Determine the (X, Y) coordinate at the center of the cell enclosing the given text.  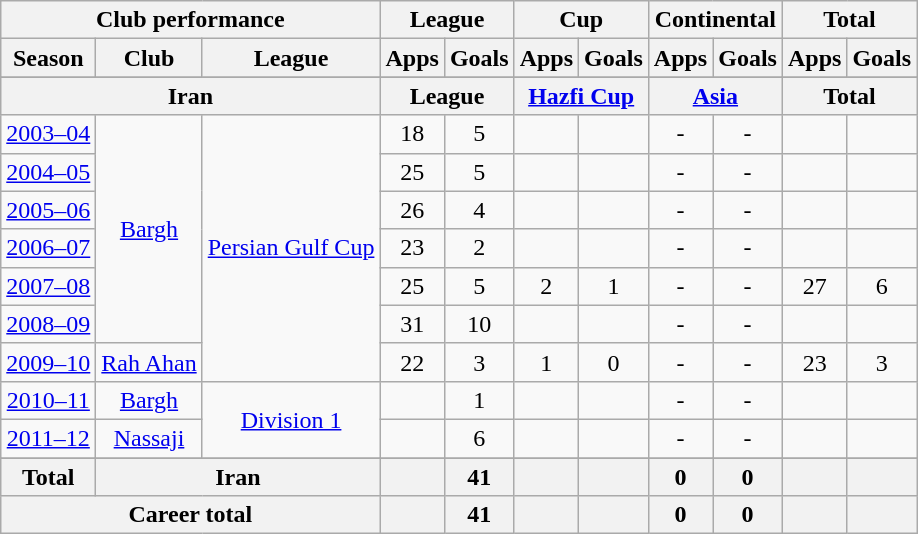
Rah Ahan (149, 362)
2005–06 (48, 210)
10 (479, 324)
Continental (715, 20)
Division 1 (291, 419)
Persian Gulf Cup (291, 248)
4 (479, 210)
Club (149, 58)
2010–11 (48, 400)
Hazfi Cup (581, 96)
Season (48, 58)
2007–08 (48, 286)
2009–10 (48, 362)
18 (412, 134)
2004–05 (48, 172)
27 (814, 286)
31 (412, 324)
2011–12 (48, 438)
22 (412, 362)
2008–09 (48, 324)
26 (412, 210)
Cup (581, 20)
2006–07 (48, 248)
Nassaji (149, 438)
Club performance (190, 20)
Asia (715, 96)
2003–04 (48, 134)
Career total (190, 515)
